Extract the (X, Y) coordinate from the center of the cell holding the provided text.  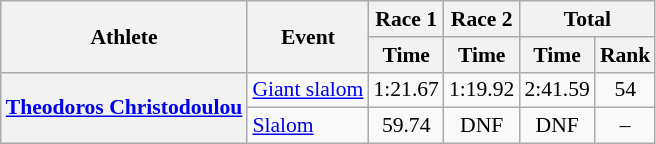
Rank (626, 55)
Athlete (124, 36)
Slalom (308, 126)
1:19.92 (482, 90)
Giant slalom (308, 90)
Total (587, 19)
Theodoros Christodoulou (124, 108)
1:21.67 (406, 90)
2:41.59 (556, 90)
Race 1 (406, 19)
– (626, 126)
Event (308, 36)
54 (626, 90)
59.74 (406, 126)
Race 2 (482, 19)
